Determine the [X, Y] coordinate at the center of the cell enclosing the given text.  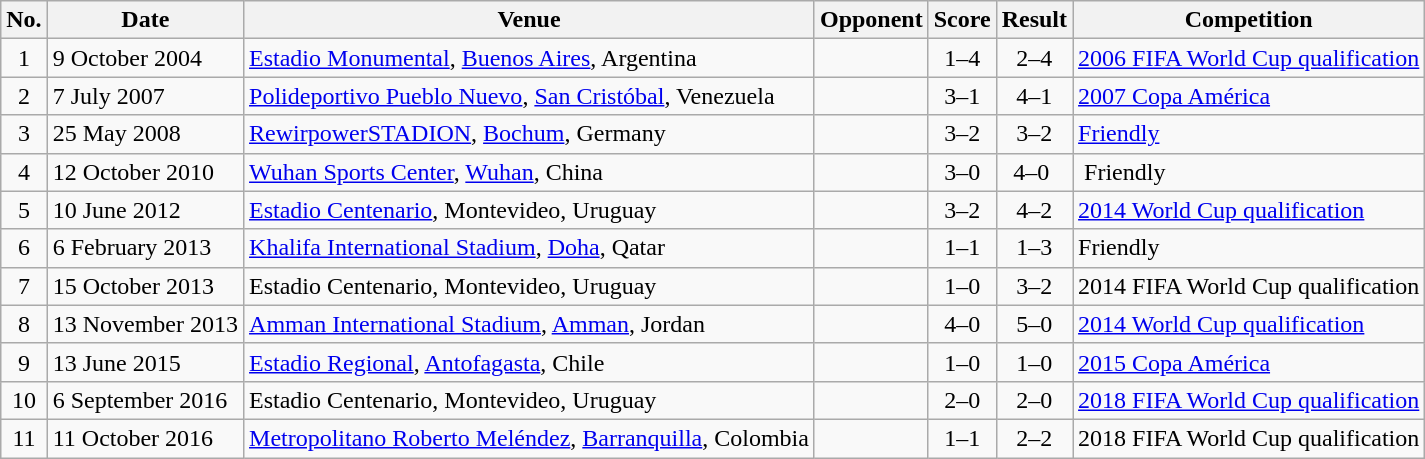
1–4 [962, 58]
3–1 [962, 96]
25 May 2008 [145, 134]
4–1 [1034, 96]
Amman International Stadium, Amman, Jordan [530, 324]
9 [24, 362]
Result [1034, 20]
7 [24, 286]
13 November 2013 [145, 324]
11 October 2016 [145, 438]
10 [24, 400]
2007 Copa América [1249, 96]
6 February 2013 [145, 248]
Estadio Regional, Antofagasta, Chile [530, 362]
12 October 2010 [145, 172]
1–3 [1034, 248]
7 July 2007 [145, 96]
9 October 2004 [145, 58]
RewirpowerSTADION, Bochum, Germany [530, 134]
3–0 [962, 172]
4 [24, 172]
Estadio Monumental, Buenos Aires, Argentina [530, 58]
4–2 [1034, 210]
1 [24, 58]
11 [24, 438]
3 [24, 134]
Date [145, 20]
2–2 [1034, 438]
8 [24, 324]
10 June 2012 [145, 210]
2–4 [1034, 58]
2006 FIFA World Cup qualification [1249, 58]
Polideportivo Pueblo Nuevo, San Cristóbal, Venezuela [530, 96]
Metropolitano Roberto Meléndez, Barranquilla, Colombia [530, 438]
5 [24, 210]
Competition [1249, 20]
Opponent [871, 20]
2014 FIFA World Cup qualification [1249, 286]
13 June 2015 [145, 362]
No. [24, 20]
2 [24, 96]
5–0 [1034, 324]
Wuhan Sports Center, Wuhan, China [530, 172]
Score [962, 20]
6 September 2016 [145, 400]
6 [24, 248]
Venue [530, 20]
15 October 2013 [145, 286]
Khalifa International Stadium, Doha, Qatar [530, 248]
2015 Copa América [1249, 362]
